Locate the cell with the specified text and output its [X, Y] center coordinate. 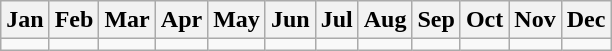
Sep [436, 20]
May [237, 20]
Oct [484, 20]
Jul [336, 20]
Jun [290, 20]
Aug [385, 20]
Jan [25, 20]
Feb [74, 20]
Apr [181, 20]
Dec [586, 20]
Nov [535, 20]
Mar [127, 20]
